Search for the cell housing the specified text and yield its (X, Y) center coordinate. 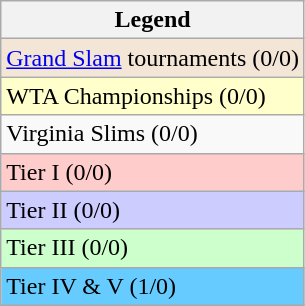
Tier III (0/0) (153, 248)
Tier I (0/0) (153, 172)
Grand Slam tournaments (0/0) (153, 58)
Tier IV & V (1/0) (153, 286)
Virginia Slims (0/0) (153, 134)
Tier II (0/0) (153, 210)
Legend (153, 20)
WTA Championships (0/0) (153, 96)
